Search for the cell housing the specified text and yield its [X, Y] center coordinate. 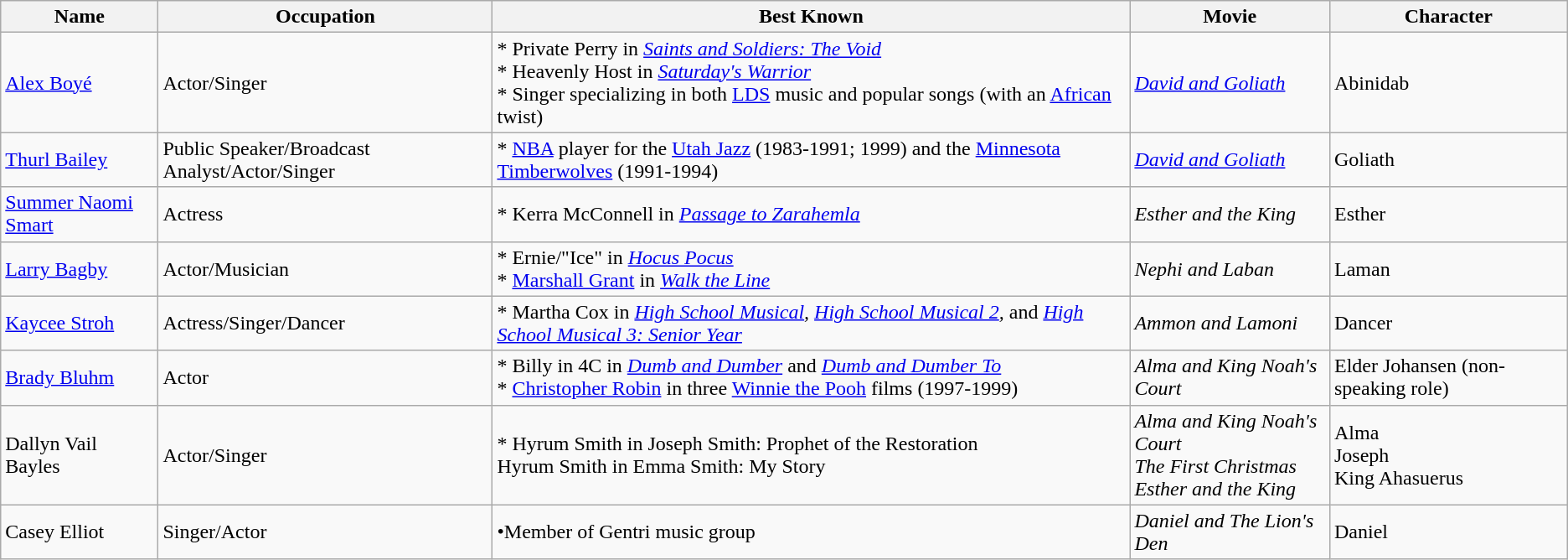
Casey Elliot [80, 531]
* Hyrum Smith in Joseph Smith: Prophet of the Restoration Hyrum Smith in Emma Smith: My Story [811, 454]
Thurl Bailey [80, 159]
Name [80, 17]
Summer Naomi Smart [80, 215]
Occupation [325, 17]
Dallyn Vail Bayles [80, 454]
Actress [325, 215]
Brady Bluhm [80, 377]
* Ernie/"Ice" in Hocus Pocus* Marshall Grant in Walk the Line [811, 268]
Dancer [1448, 324]
Movie [1230, 17]
Best Known [811, 17]
Daniel [1448, 531]
Actress/Singer/Dancer [325, 324]
Alma and King Noah's CourtThe First ChristmasEsther and the King [1230, 454]
Public Speaker/Broadcast Analyst/Actor/Singer [325, 159]
Laman [1448, 268]
Goliath [1448, 159]
Abinidab [1448, 82]
Ammon and Lamoni [1230, 324]
AlmaJosephKing Ahasuerus [1448, 454]
* NBA player for the Utah Jazz (1983-1991; 1999) and the Minnesota Timberwolves (1991-1994) [811, 159]
* Kerra McConnell in Passage to Zarahemla [811, 215]
Esther and the King [1230, 215]
Daniel and The Lion's Den [1230, 531]
Elder Johansen (non-speaking role) [1448, 377]
Kaycee Stroh [80, 324]
Nephi and Laban [1230, 268]
Alma and King Noah's Court [1230, 377]
Larry Bagby [80, 268]
•Member of Gentri music group [811, 531]
* Martha Cox in High School Musical, High School Musical 2, and High School Musical 3: Senior Year [811, 324]
Alex Boyé [80, 82]
Actor/Musician [325, 268]
Character [1448, 17]
* Billy in 4C in Dumb and Dumber and Dumb and Dumber To* Christopher Robin in three Winnie the Pooh films (1997-1999) [811, 377]
Singer/Actor [325, 531]
Esther [1448, 215]
Actor [325, 377]
